Search for the cell housing the specified text and yield its (x, y) center coordinate. 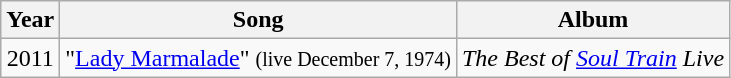
Song (258, 20)
The Best of Soul Train Live (592, 58)
"Lady Marmalade" (live December 7, 1974) (258, 58)
Year (30, 20)
2011 (30, 58)
Album (592, 20)
